Locate the cell with the specified text and output its [X, Y] center coordinate. 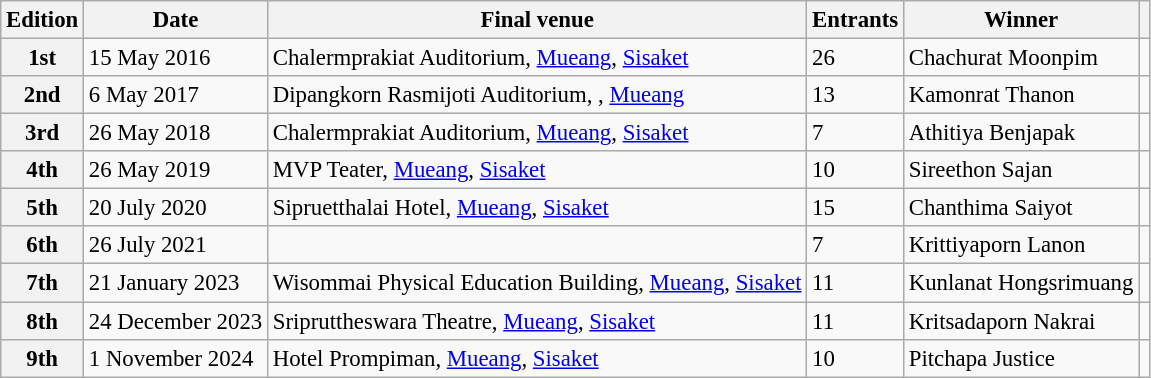
MVP Teater, Mueang, Sisaket [536, 170]
8th [42, 321]
15 May 2016 [176, 58]
Sireethon Sajan [1020, 170]
Athitiya Benjapak [1020, 133]
4th [42, 170]
1 November 2024 [176, 358]
3rd [42, 133]
Sripruttheswara Theatre, Mueang, Sisaket [536, 321]
Final venue [536, 20]
6th [42, 245]
Kamonrat Thanon [1020, 95]
Date [176, 20]
Sipruetthalai Hotel, Mueang, Sisaket [536, 208]
26 May 2018 [176, 133]
21 January 2023 [176, 283]
Hotel Prompiman, Mueang, Sisaket [536, 358]
6 May 2017 [176, 95]
Pitchapa Justice [1020, 358]
Wisommai Physical Education Building, Mueang, Sisaket [536, 283]
20 July 2020 [176, 208]
15 [856, 208]
Edition [42, 20]
Krittiyaporn Lanon [1020, 245]
26 [856, 58]
24 December 2023 [176, 321]
Kunlanat Hongsrimuang [1020, 283]
Chachurat Moonpim [1020, 58]
7th [42, 283]
Kritsadaporn Nakrai [1020, 321]
26 May 2019 [176, 170]
Entrants [856, 20]
Dipangkorn Rasmijoti Auditorium, , Mueang [536, 95]
9th [42, 358]
5th [42, 208]
Winner [1020, 20]
2nd [42, 95]
Chanthima Saiyot [1020, 208]
1st [42, 58]
13 [856, 95]
26 July 2021 [176, 245]
